Find where the given text appears and provide that cell's center as [x, y] coordinate. 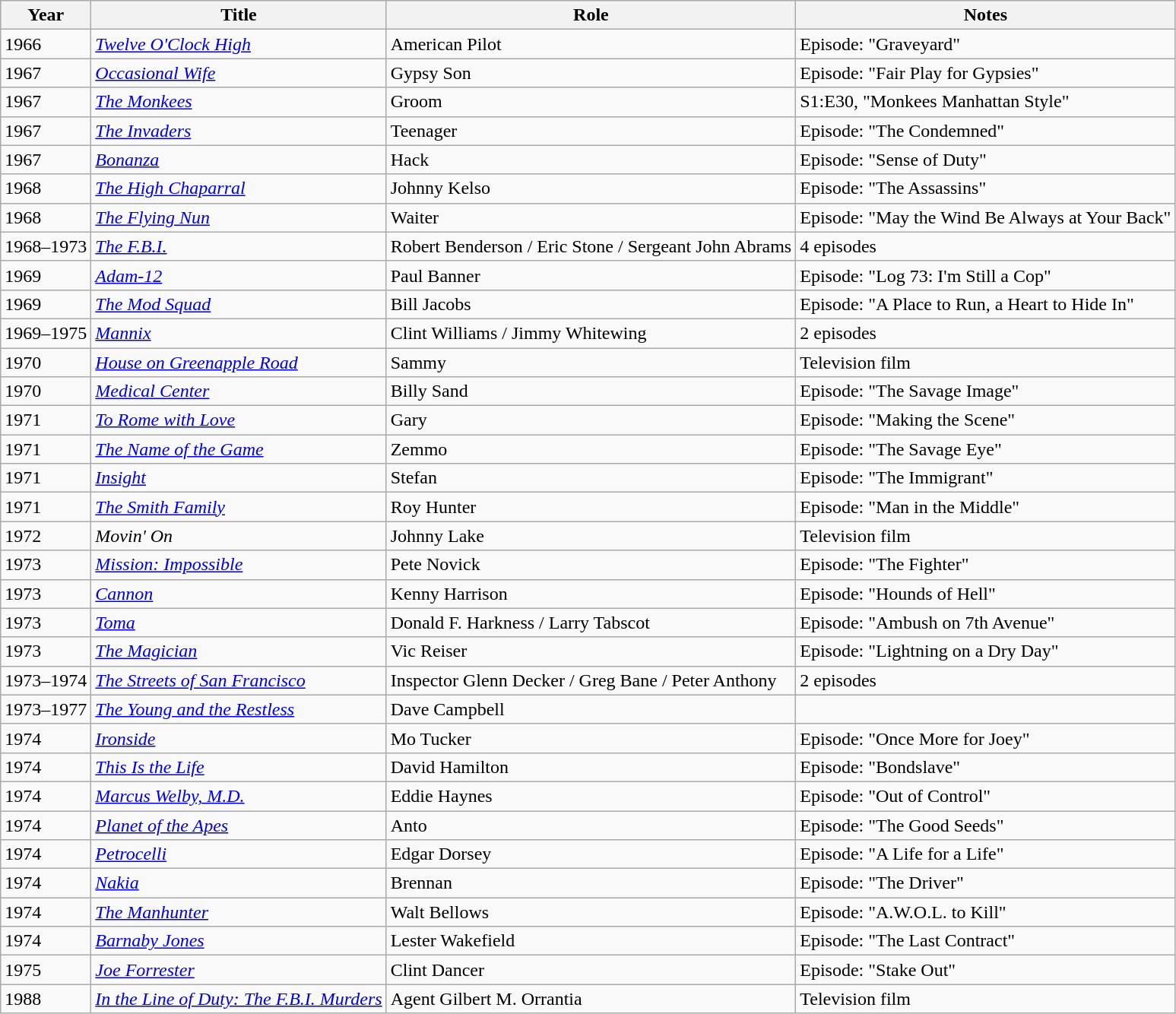
1966 [46, 44]
Movin' On [239, 536]
Donald F. Harkness / Larry Tabscot [591, 623]
The Young and the Restless [239, 709]
Johnny Kelso [591, 189]
Twelve O'Clock High [239, 44]
Walt Bellows [591, 912]
Clint Williams / Jimmy Whitewing [591, 333]
Kenny Harrison [591, 594]
Role [591, 15]
The High Chaparral [239, 189]
Petrocelli [239, 854]
1969–1975 [46, 333]
Vic Reiser [591, 651]
Planet of the Apes [239, 825]
Insight [239, 478]
Adam-12 [239, 275]
1973–1974 [46, 680]
Episode: "Hounds of Hell" [985, 594]
Ironside [239, 738]
Episode: "Out of Control" [985, 796]
Gypsy Son [591, 73]
S1:E30, "Monkees Manhattan Style" [985, 102]
Episode: "Fair Play for Gypsies" [985, 73]
Notes [985, 15]
The Mod Squad [239, 304]
Episode: "The Assassins" [985, 189]
Episode: "Sense of Duty" [985, 160]
Eddie Haynes [591, 796]
1972 [46, 536]
Pete Novick [591, 565]
Episode: "The Immigrant" [985, 478]
The Monkees [239, 102]
Episode: "A Life for a Life" [985, 854]
Episode: "May the Wind Be Always at Your Back" [985, 217]
The Name of the Game [239, 449]
1973–1977 [46, 709]
4 episodes [985, 246]
Episode: "The Last Contract" [985, 941]
Joe Forrester [239, 970]
Episode: "Ambush on 7th Avenue" [985, 623]
The Manhunter [239, 912]
Gary [591, 420]
Bill Jacobs [591, 304]
Episode: "The Good Seeds" [985, 825]
Edgar Dorsey [591, 854]
The Invaders [239, 131]
This Is the Life [239, 767]
Episode: "Man in the Middle" [985, 507]
Barnaby Jones [239, 941]
Sammy [591, 363]
Episode: "The Savage Image" [985, 391]
Episode: "Lightning on a Dry Day" [985, 651]
Episode: "Bondslave" [985, 767]
Episode: "A Place to Run, a Heart to Hide In" [985, 304]
Occasional Wife [239, 73]
Robert Benderson / Eric Stone / Sergeant John Abrams [591, 246]
Johnny Lake [591, 536]
Zemmo [591, 449]
1968–1973 [46, 246]
Lester Wakefield [591, 941]
Episode: "The Condemned" [985, 131]
The Flying Nun [239, 217]
House on Greenapple Road [239, 363]
Marcus Welby, M.D. [239, 796]
Episode: "A.W.O.L. to Kill" [985, 912]
The Magician [239, 651]
Mission: Impossible [239, 565]
Mo Tucker [591, 738]
Brennan [591, 883]
Hack [591, 160]
Cannon [239, 594]
To Rome with Love [239, 420]
The F.B.I. [239, 246]
Anto [591, 825]
David Hamilton [591, 767]
Groom [591, 102]
Inspector Glenn Decker / Greg Bane / Peter Anthony [591, 680]
Teenager [591, 131]
Agent Gilbert M. Orrantia [591, 999]
Episode: "The Driver" [985, 883]
Episode: "The Savage Eye" [985, 449]
Episode: "Graveyard" [985, 44]
Episode: "Log 73: I'm Still a Cop" [985, 275]
Title [239, 15]
American Pilot [591, 44]
Episode: "Making the Scene" [985, 420]
Mannix [239, 333]
Nakia [239, 883]
In the Line of Duty: The F.B.I. Murders [239, 999]
Paul Banner [591, 275]
Dave Campbell [591, 709]
Clint Dancer [591, 970]
The Smith Family [239, 507]
Episode: "Stake Out" [985, 970]
Billy Sand [591, 391]
1988 [46, 999]
Toma [239, 623]
Bonanza [239, 160]
Roy Hunter [591, 507]
Waiter [591, 217]
Year [46, 15]
The Streets of San Francisco [239, 680]
Medical Center [239, 391]
Stefan [591, 478]
Episode: "Once More for Joey" [985, 738]
1975 [46, 970]
Episode: "The Fighter" [985, 565]
